Search for the cell housing the specified text and yield its (X, Y) center coordinate. 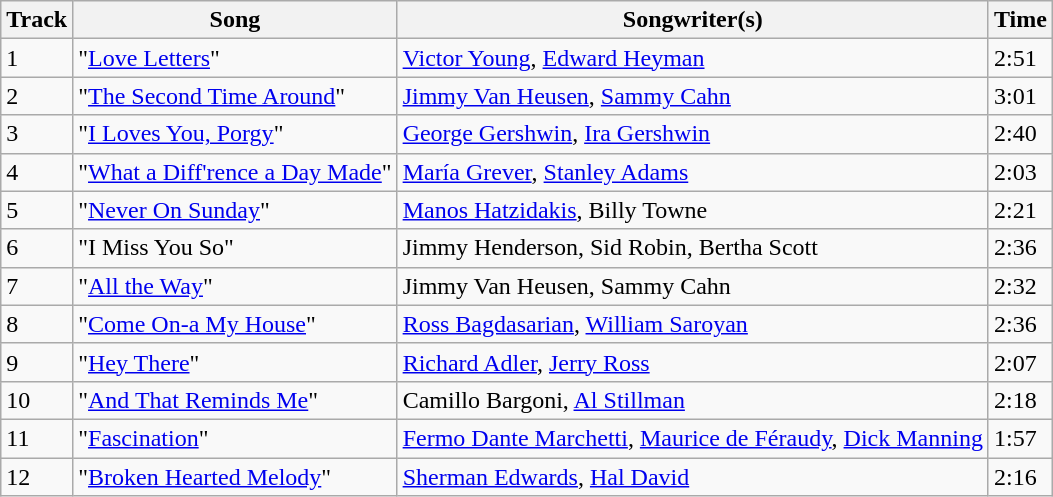
1 (37, 58)
5 (37, 210)
2:03 (1020, 172)
6 (37, 248)
"What a Diff'rence a Day Made" (235, 172)
8 (37, 324)
2:16 (1020, 477)
"And That Reminds Me" (235, 400)
2:32 (1020, 286)
2:07 (1020, 362)
Song (235, 20)
9 (37, 362)
"I Miss You So" (235, 248)
Songwriter(s) (692, 20)
Sherman Edwards, Hal David (692, 477)
"The Second Time Around" (235, 96)
"All the Way" (235, 286)
"Broken Hearted Melody" (235, 477)
"Hey There" (235, 362)
Time (1020, 20)
2:18 (1020, 400)
11 (37, 438)
10 (37, 400)
12 (37, 477)
Track (37, 20)
"Never On Sunday" (235, 210)
Ross Bagdasarian, William Saroyan (692, 324)
Camillo Bargoni, Al Stillman (692, 400)
1:57 (1020, 438)
Victor Young, Edward Heyman (692, 58)
George Gershwin, Ira Gershwin (692, 134)
3:01 (1020, 96)
"I Loves You, Porgy" (235, 134)
Fermo Dante Marchetti, Maurice de Féraudy, Dick Manning (692, 438)
Richard Adler, Jerry Ross (692, 362)
7 (37, 286)
"Come On-a My House" (235, 324)
María Grever, Stanley Adams (692, 172)
Manos Hatzidakis, Billy Towne (692, 210)
"Fascination" (235, 438)
3 (37, 134)
"Love Letters" (235, 58)
2 (37, 96)
2:21 (1020, 210)
4 (37, 172)
2:51 (1020, 58)
2:40 (1020, 134)
Jimmy Henderson, Sid Robin, Bertha Scott (692, 248)
